From the cell containing the given text, extract its center point as [X, Y] coordinate. 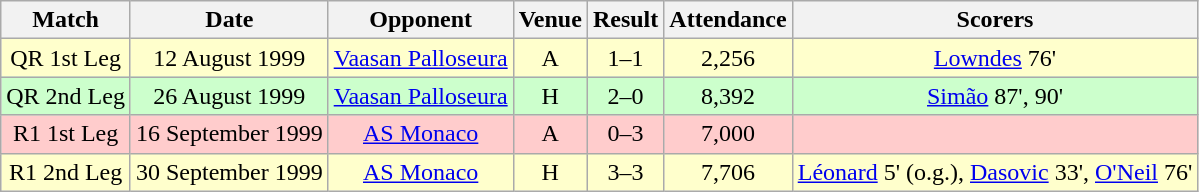
0–3 [625, 134]
30 September 1999 [229, 172]
16 September 1999 [229, 134]
Scorers [995, 20]
12 August 1999 [229, 58]
7,000 [728, 134]
R1 1st Leg [66, 134]
3–3 [625, 172]
QR 2nd Leg [66, 96]
1–1 [625, 58]
R1 2nd Leg [66, 172]
QR 1st Leg [66, 58]
Venue [550, 20]
2,256 [728, 58]
2–0 [625, 96]
Opponent [420, 20]
7,706 [728, 172]
Attendance [728, 20]
Léonard 5' (o.g.), Dasovic 33', O'Neil 76' [995, 172]
Simão 87', 90' [995, 96]
Match [66, 20]
Result [625, 20]
Lowndes 76' [995, 58]
Date [229, 20]
26 August 1999 [229, 96]
8,392 [728, 96]
